Detect which cell encompasses the target text, then output its [X, Y] center coordinate. 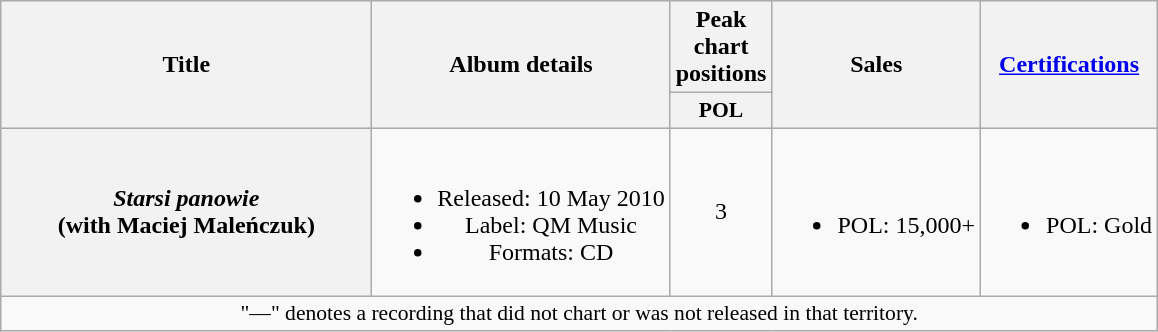
Peak chart positions [721, 47]
Starsi panowie(with Maciej Maleńczuk) [186, 212]
Title [186, 65]
3 [721, 212]
Released: 10 May 2010Label: QM MusicFormats: CD [521, 212]
POL: 15,000+ [876, 212]
POL [721, 111]
Album details [521, 65]
"—" denotes a recording that did not chart or was not released in that territory. [580, 314]
POL: Gold [1070, 212]
Certifications [1070, 65]
Sales [876, 65]
